Search for the cell housing the specified text and yield its (x, y) center coordinate. 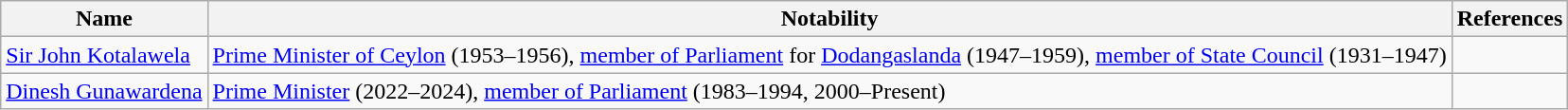
Prime Minister of Ceylon (1953–1956), member of Parliament for Dodangaslanda (1947–1959), member of State Council (1931–1947) (829, 55)
Prime Minister (2022–2024), member of Parliament (1983–1994, 2000–Present) (829, 91)
Name (104, 19)
Dinesh Gunawardena (104, 91)
Sir John Kotalawela (104, 55)
References (1509, 19)
Notability (829, 19)
